Determine the [X, Y] coordinate at the center of the cell enclosing the given text.  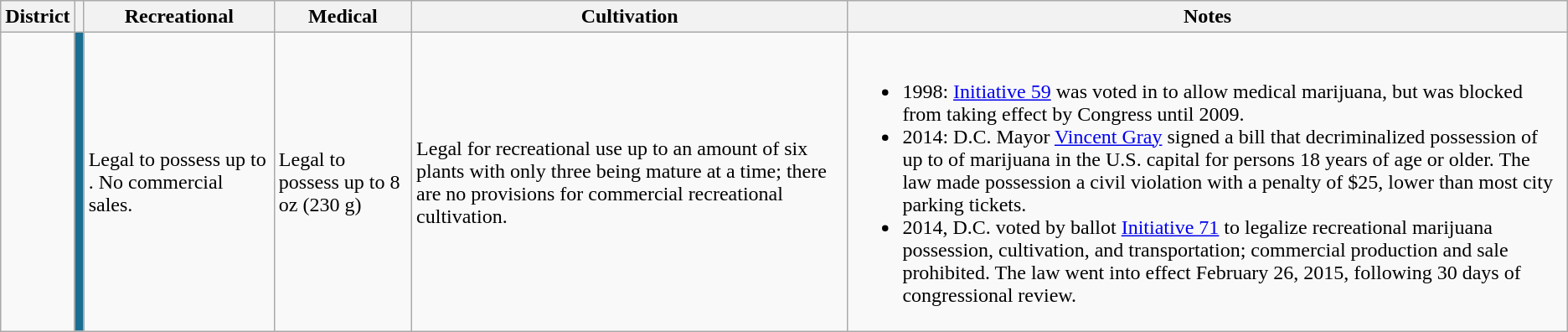
Legal to possess up to 8 oz (230 g) [343, 182]
Cultivation [630, 17]
Recreational [179, 17]
District [38, 17]
Medical [343, 17]
Notes [1208, 17]
Legal to possess up to . No commercial sales. [179, 182]
